Detect which cell encompasses the target text, then output its (x, y) center coordinate. 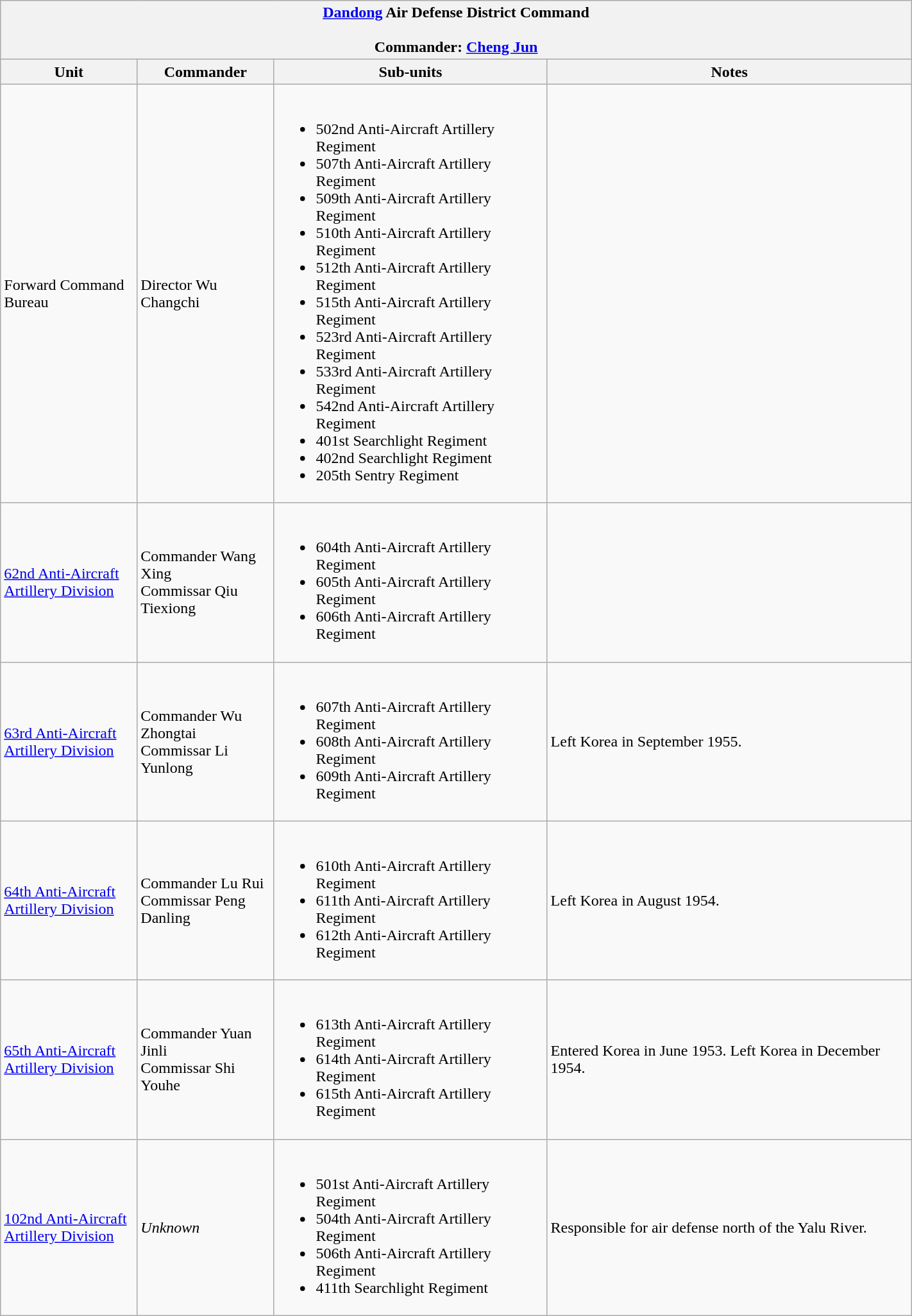
Commander Lu RuiCommissar Peng Danling (205, 900)
607th Anti-Aircraft Artillery Regiment608th Anti-Aircraft Artillery Regiment609th Anti-Aircraft Artillery Regiment (410, 741)
Commander Yuan JinliCommissar Shi Youhe (205, 1059)
64th Anti-Aircraft Artillery Division (69, 900)
102nd Anti-Aircraft Artillery Division (69, 1227)
65th Anti-Aircraft Artillery Division (69, 1059)
610th Anti-Aircraft Artillery Regiment611th Anti-Aircraft Artillery Regiment612th Anti-Aircraft Artillery Regiment (410, 900)
Commander (205, 72)
501st Anti-Aircraft Artillery Regiment504th Anti-Aircraft Artillery Regiment506th Anti-Aircraft Artillery Regiment411th Searchlight Regiment (410, 1227)
613th Anti-Aircraft Artillery Regiment614th Anti-Aircraft Artillery Regiment615th Anti-Aircraft Artillery Regiment (410, 1059)
63rd Anti-Aircraft Artillery Division (69, 741)
Commander Wang XingCommissar Qiu Tiexiong (205, 582)
Unknown (205, 1227)
62nd Anti-Aircraft Artillery Division (69, 582)
604th Anti-Aircraft Artillery Regiment605th Anti-Aircraft Artillery Regiment606th Anti-Aircraft Artillery Regiment (410, 582)
Dandong Air Defense District CommandCommander: Cheng Jun (456, 30)
Director Wu Changchi (205, 294)
Notes (729, 72)
Entered Korea in June 1953. Left Korea in December 1954. (729, 1059)
Left Korea in August 1954. (729, 900)
Commander Wu ZhongtaiCommissar Li Yunlong (205, 741)
Unit (69, 72)
Forward Command Bureau (69, 294)
Sub-units (410, 72)
Left Korea in September 1955. (729, 741)
Responsible for air defense north of the Yalu River. (729, 1227)
